Scan for the cell matching the given text and deliver its [X, Y] coordinate at center. 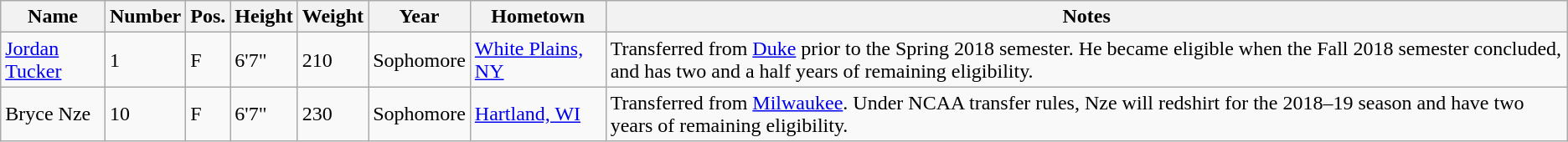
Number [145, 17]
Height [264, 17]
Name [54, 17]
Jordan Tucker [54, 60]
Notes [1086, 17]
Transferred from Milwaukee. Under NCAA transfer rules, Nze will redshirt for the 2018–19 season and have two years of remaining eligibility. [1086, 114]
Weight [333, 17]
White Plains, NY [538, 60]
210 [333, 60]
1 [145, 60]
230 [333, 114]
10 [145, 114]
Hometown [538, 17]
Year [420, 17]
Hartland, WI [538, 114]
Pos. [208, 17]
Bryce Nze [54, 114]
